Capture the cell that displays the provided text and extract its [X, Y] central coordinate. 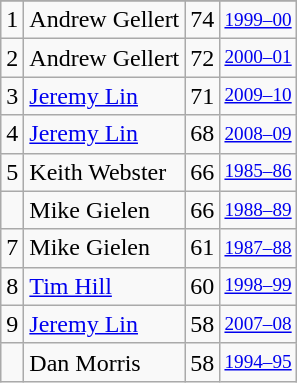
Tim Hill [104, 286]
1999–00 [258, 20]
2000–01 [258, 58]
4 [12, 134]
8 [12, 286]
2009–10 [258, 96]
1 [12, 20]
2007–08 [258, 324]
1994–95 [258, 362]
7 [12, 248]
1988–89 [258, 210]
2008–09 [258, 134]
60 [202, 286]
61 [202, 248]
1985–86 [258, 172]
1987–88 [258, 248]
2 [12, 58]
Keith Webster [104, 172]
72 [202, 58]
74 [202, 20]
71 [202, 96]
5 [12, 172]
9 [12, 324]
3 [12, 96]
68 [202, 134]
1998–99 [258, 286]
Dan Morris [104, 362]
